Output the [X, Y] coordinate of the center of the cell containing the given text.  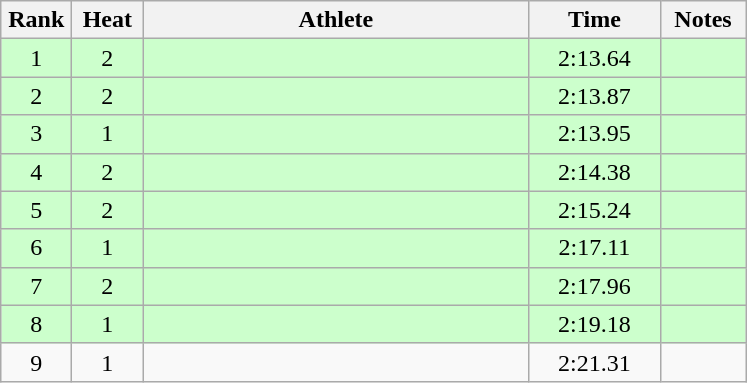
Notes [703, 20]
5 [36, 210]
2:17.11 [594, 248]
4 [36, 172]
Time [594, 20]
9 [36, 362]
2:14.38 [594, 172]
3 [36, 134]
2:15.24 [594, 210]
6 [36, 248]
Heat [108, 20]
2:13.95 [594, 134]
2:17.96 [594, 286]
Rank [36, 20]
2:21.31 [594, 362]
7 [36, 286]
Athlete [336, 20]
8 [36, 324]
2:13.64 [594, 58]
2:13.87 [594, 96]
2:19.18 [594, 324]
